Output the [x, y] coordinate of the center of the cell containing the given text.  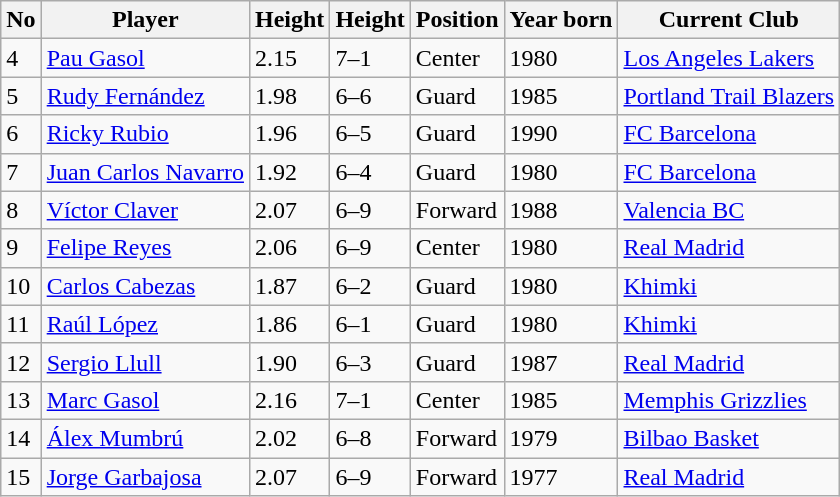
Rudy Fernández [145, 96]
Pau Gasol [145, 58]
6–6 [370, 96]
6–4 [370, 172]
Sergio Llull [145, 362]
6–1 [370, 324]
11 [21, 324]
Raúl López [145, 324]
10 [21, 286]
15 [21, 477]
Víctor Claver [145, 210]
Year born [561, 20]
1.87 [289, 286]
1979 [561, 438]
Juan Carlos Navarro [145, 172]
1.90 [289, 362]
1.86 [289, 324]
6–8 [370, 438]
Player [145, 20]
Portland Trail Blazers [729, 96]
Valencia BC [729, 210]
8 [21, 210]
6–3 [370, 362]
7 [21, 172]
6–2 [370, 286]
6 [21, 134]
1987 [561, 362]
Current Club [729, 20]
12 [21, 362]
9 [21, 248]
Bilbao Basket [729, 438]
1988 [561, 210]
Marc Gasol [145, 400]
No [21, 20]
1.98 [289, 96]
6–5 [370, 134]
Ricky Rubio [145, 134]
14 [21, 438]
Memphis Grizzlies [729, 400]
2.15 [289, 58]
Carlos Cabezas [145, 286]
1977 [561, 477]
Los Angeles Lakers [729, 58]
Position [457, 20]
Jorge Garbajosa [145, 477]
Álex Mumbrú [145, 438]
2.02 [289, 438]
2.06 [289, 248]
2.16 [289, 400]
4 [21, 58]
13 [21, 400]
1.96 [289, 134]
1.92 [289, 172]
Felipe Reyes [145, 248]
1990 [561, 134]
5 [21, 96]
